Search for the cell housing the specified text and yield its (x, y) center coordinate. 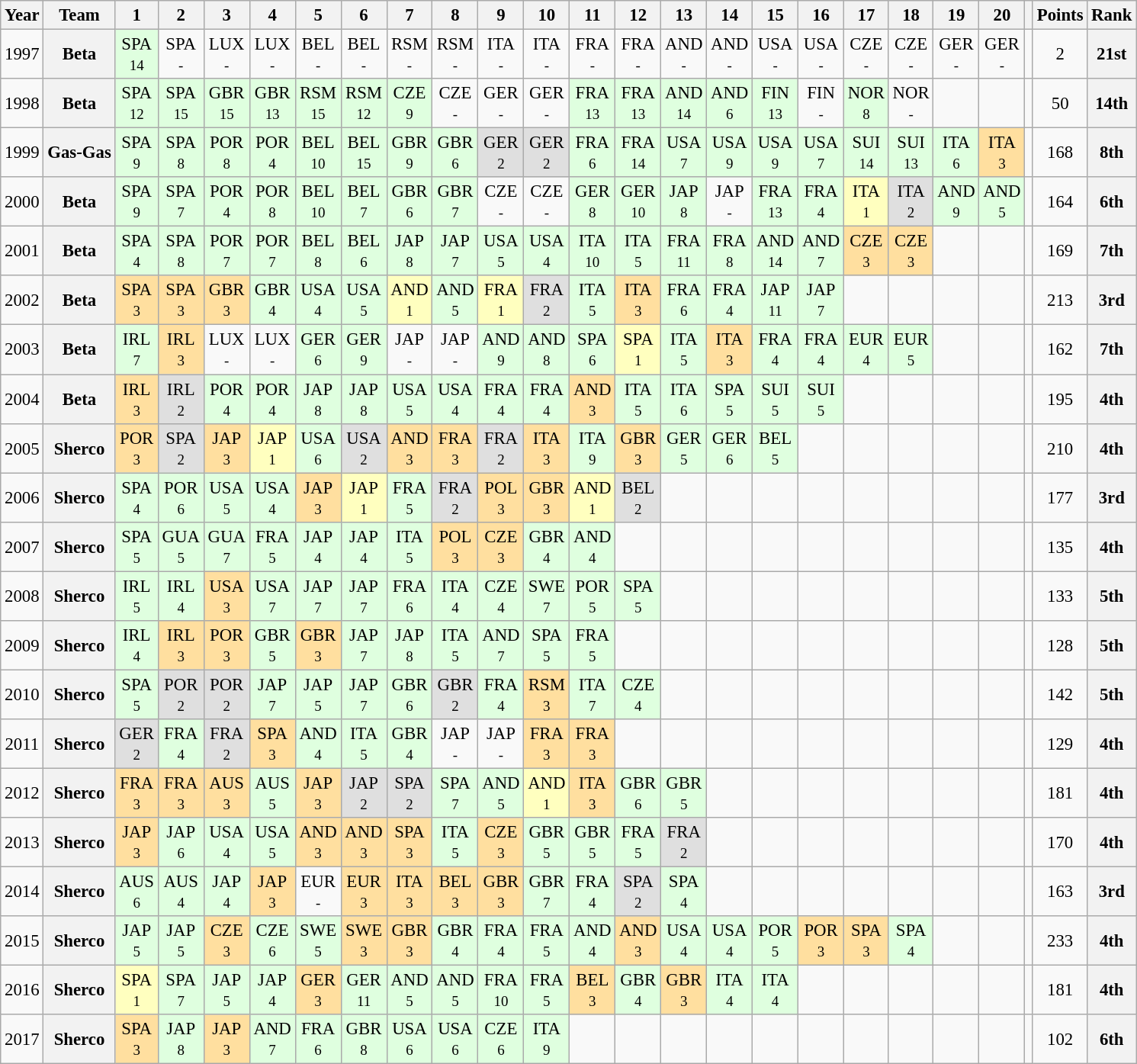
170 (1060, 842)
2005 (22, 448)
9 (501, 15)
GER3 (318, 990)
SWE3 (364, 941)
2006 (22, 497)
SWE7 (547, 596)
2012 (22, 793)
JAP6 (181, 842)
NOR- (911, 104)
GER10 (638, 201)
162 (1060, 349)
5 (318, 15)
GBR8 (364, 1039)
POR6 (181, 497)
177 (1060, 497)
8th (1112, 153)
2015 (22, 941)
135 (1060, 546)
NOR8 (866, 104)
BEL5 (776, 448)
RSM12 (364, 104)
50 (1060, 104)
GUA5 (181, 546)
SPA14 (137, 55)
1 (137, 15)
GBR2 (455, 694)
GBR9 (410, 153)
SWE5 (318, 941)
ITA7 (593, 694)
168 (1060, 153)
FIN- (821, 104)
FRA1 (501, 301)
FRA10 (501, 990)
1997 (22, 55)
1998 (22, 104)
USA3 (226, 596)
SPA12 (137, 104)
12 (638, 15)
163 (1060, 892)
2014 (22, 892)
BEL8 (318, 252)
195 (1060, 400)
2013 (22, 842)
GER8 (593, 201)
21st (1112, 55)
IRL5 (137, 596)
210 (1060, 448)
2007 (22, 546)
128 (1060, 645)
133 (1060, 596)
FIN13 (776, 104)
CZE9 (410, 104)
129 (1060, 744)
6 (364, 15)
2008 (22, 596)
ITA10 (593, 252)
164 (1060, 201)
BEL7 (364, 201)
RSM3 (547, 694)
4 (272, 15)
SPA15 (181, 104)
2009 (22, 645)
FRA14 (638, 153)
15 (776, 15)
IRL7 (137, 349)
2001 (22, 252)
10 (547, 15)
GBR13 (272, 104)
Gas-Gas (79, 153)
2011 (22, 744)
2016 (22, 990)
AND8 (547, 349)
16 (821, 15)
BEL6 (364, 252)
102 (1060, 1039)
14th (1112, 104)
Year (22, 15)
BEL2 (638, 497)
213 (1060, 301)
18 (911, 15)
AUS4 (181, 892)
ITA1 (866, 201)
AND6 (730, 104)
3 (226, 15)
13 (684, 15)
AUS6 (137, 892)
SUI13 (911, 153)
1999 (22, 153)
ITA2 (911, 201)
GER11 (364, 990)
2004 (22, 400)
169 (1060, 252)
GBR15 (226, 104)
EUR5 (911, 349)
AUS3 (226, 793)
Rank (1112, 15)
Points (1060, 15)
GUA7 (226, 546)
17 (866, 15)
FRA8 (730, 252)
EUR- (318, 892)
IRL2 (181, 400)
7 (410, 15)
SPA6 (593, 349)
EUR4 (866, 349)
BEL15 (364, 153)
20 (1002, 15)
SPA- (181, 55)
USA2 (364, 448)
SUI14 (866, 153)
AUS5 (272, 793)
RSM15 (318, 104)
JAP2 (364, 793)
Team (79, 15)
2000 (22, 201)
142 (1060, 694)
2010 (22, 694)
GER5 (684, 448)
2002 (22, 301)
EUR3 (364, 892)
19 (956, 15)
JAP11 (776, 301)
FRA11 (684, 252)
11 (593, 15)
8 (455, 15)
14 (730, 15)
233 (1060, 941)
GER9 (364, 349)
2017 (22, 1039)
2003 (22, 349)
